Scan for the cell matching the given text and deliver its (X, Y) coordinate at center. 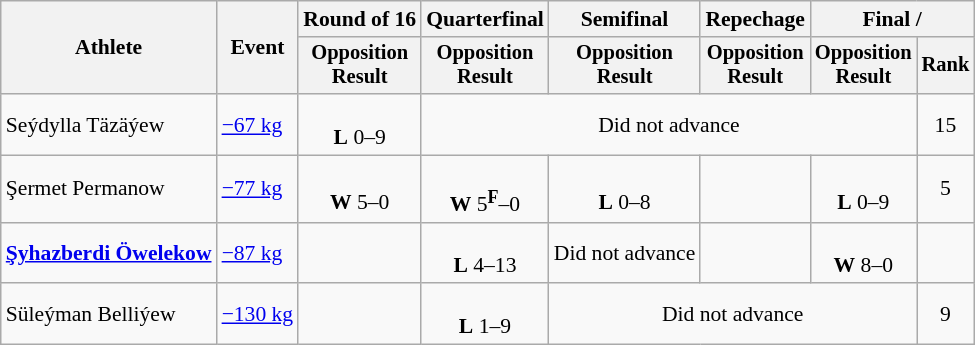
Rank (946, 66)
W 5–0 (360, 190)
Seýdylla Täzäýew (109, 124)
Semifinal (625, 19)
5 (946, 190)
−87 kg (258, 252)
Süleýman Belliýew (109, 314)
15 (946, 124)
Şermet Permanow (109, 190)
−67 kg (258, 124)
Şyhazberdi Öwelekow (109, 252)
Final / (892, 19)
L 1–9 (485, 314)
9 (946, 314)
Repechage (755, 19)
Athlete (109, 48)
L 0–8 (625, 190)
Event (258, 48)
−77 kg (258, 190)
L 4–13 (485, 252)
Round of 16 (360, 19)
−130 kg (258, 314)
Quarterfinal (485, 19)
W 5F–0 (485, 190)
W 8–0 (864, 252)
